Search for the cell housing the specified text and yield its [x, y] center coordinate. 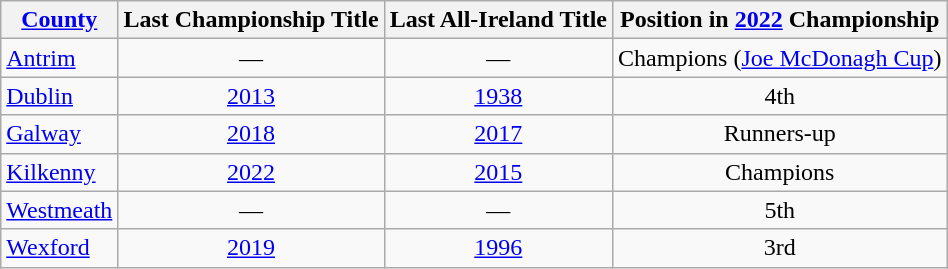
2019 [251, 248]
Champions [780, 172]
1938 [498, 96]
1996 [498, 248]
4th [780, 96]
Last All-Ireland Title [498, 20]
2017 [498, 134]
Galway [60, 134]
5th [780, 210]
2018 [251, 134]
Position in 2022 Championship [780, 20]
Wexford [60, 248]
2022 [251, 172]
Kilkenny [60, 172]
2013 [251, 96]
2015 [498, 172]
Runners-up [780, 134]
County [60, 20]
Champions (Joe McDonagh Cup) [780, 58]
Dublin [60, 96]
Last Championship Title [251, 20]
Westmeath [60, 210]
3rd [780, 248]
Antrim [60, 58]
